Capture the cell that displays the provided text and extract its [x, y] central coordinate. 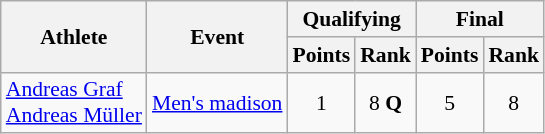
8 Q [386, 102]
1 [321, 102]
8 [514, 102]
Athlete [74, 36]
Men's madison [218, 102]
Qualifying [351, 19]
Final [480, 19]
5 [450, 102]
Event [218, 36]
Andreas GrafAndreas Müller [74, 102]
